For the text-containing cell, return its midpoint in [X, Y] coordinate format. 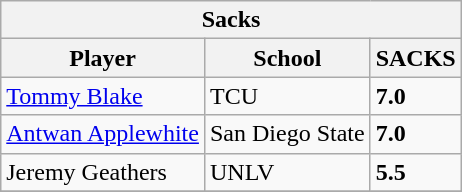
School [287, 58]
San Diego State [287, 134]
Tommy Blake [103, 96]
SACKS [416, 58]
Jeremy Geathers [103, 172]
Player [103, 58]
Sacks [231, 20]
5.5 [416, 172]
Antwan Applewhite [103, 134]
TCU [287, 96]
UNLV [287, 172]
